Return [x, y] of the center of cell containing provided text 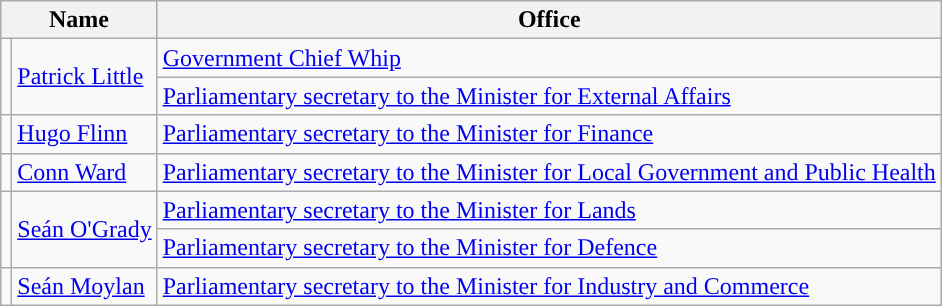
Parliamentary secretary to the Minister for Industry and Commerce [549, 286]
Seán Moylan [84, 286]
Conn Ward [84, 172]
Parliamentary secretary to the Minister for Defence [549, 248]
Government Chief Whip [549, 58]
Patrick Little [84, 77]
Parliamentary secretary to the Minister for External Affairs [549, 96]
Seán O'Grady [84, 229]
Name [79, 20]
Parliamentary secretary to the Minister for Finance [549, 134]
Parliamentary secretary to the Minister for Lands [549, 210]
Parliamentary secretary to the Minister for Local Government and Public Health [549, 172]
Hugo Flinn [84, 134]
Office [549, 20]
